Detect which cell encompasses the target text, then output its [X, Y] center coordinate. 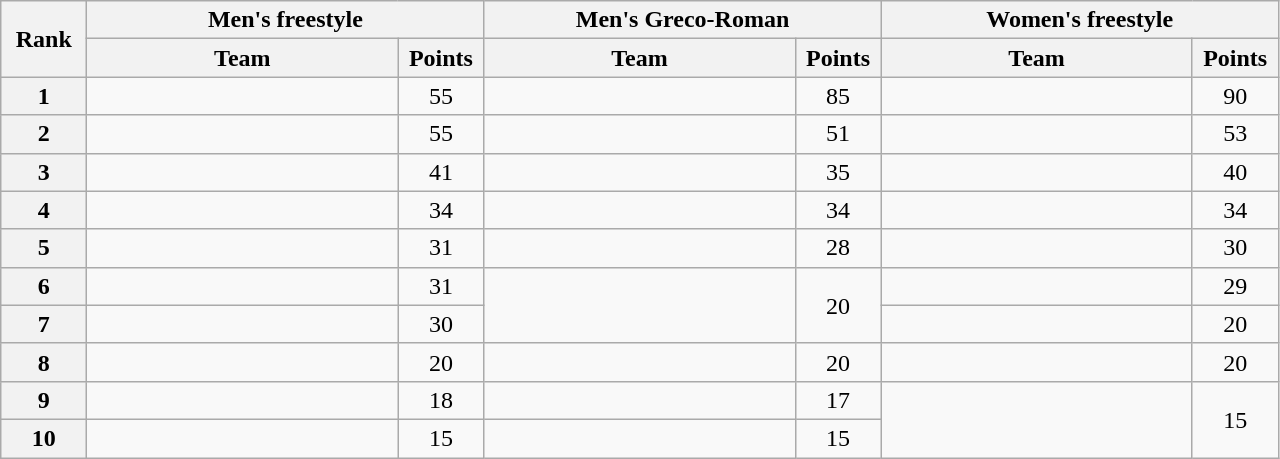
85 [838, 96]
40 [1235, 172]
53 [1235, 134]
4 [44, 210]
9 [44, 400]
35 [838, 172]
28 [838, 248]
41 [441, 172]
90 [1235, 96]
51 [838, 134]
2 [44, 134]
18 [441, 400]
6 [44, 286]
3 [44, 172]
5 [44, 248]
8 [44, 362]
7 [44, 324]
17 [838, 400]
Men's freestyle [286, 20]
10 [44, 438]
Women's freestyle [1080, 20]
Men's Greco-Roman [682, 20]
1 [44, 96]
29 [1235, 286]
Rank [44, 39]
